Provide the [X, Y] coordinate of the cell's center where the given text is located.  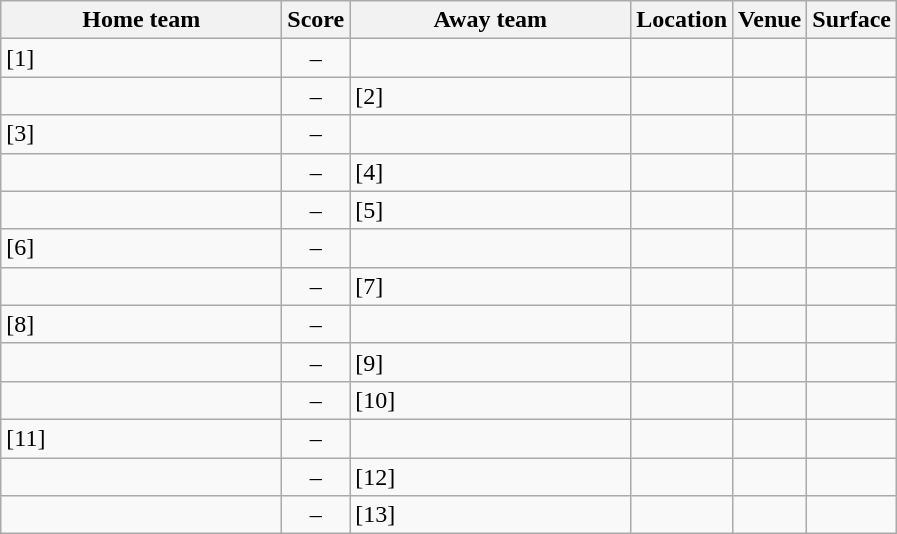
[1] [142, 58]
[8] [142, 324]
[6] [142, 248]
[13] [490, 515]
Surface [852, 20]
[10] [490, 400]
[5] [490, 210]
[4] [490, 172]
Venue [770, 20]
[2] [490, 96]
[3] [142, 134]
[7] [490, 286]
Home team [142, 20]
Location [682, 20]
Away team [490, 20]
[12] [490, 477]
[9] [490, 362]
Score [316, 20]
[11] [142, 438]
